Determine the [x, y] coordinate at the center of the cell enclosing the given text.  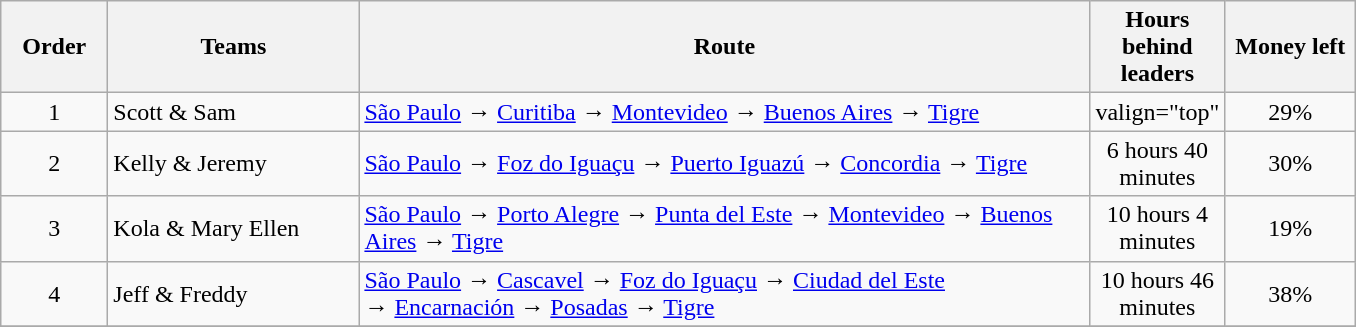
38% [1290, 294]
Money left [1290, 47]
São Paulo → Porto Alegre → Punta del Este → Montevideo → Buenos Aires → Tigre [724, 228]
Order [54, 47]
Route [724, 47]
6 hours 40 minutes [1158, 164]
19% [1290, 228]
1 [54, 112]
Hours behind leaders [1158, 47]
Teams [234, 47]
2 [54, 164]
Jeff & Freddy [234, 294]
Kola & Mary Ellen [234, 228]
São Paulo → Curitiba → Montevideo → Buenos Aires → Tigre [724, 112]
valign="top" [1158, 112]
3 [54, 228]
4 [54, 294]
10 hours 4 minutes [1158, 228]
Kelly & Jeremy [234, 164]
São Paulo → Foz do Iguaçu → Puerto Iguazú → Concordia → Tigre [724, 164]
29% [1290, 112]
30% [1290, 164]
São Paulo → Cascavel → Foz do Iguaçu → Ciudad del Este → Encarnación → Posadas → Tigre [724, 294]
10 hours 46 minutes [1158, 294]
Scott & Sam [234, 112]
